For the text-containing cell, return its midpoint in [x, y] coordinate format. 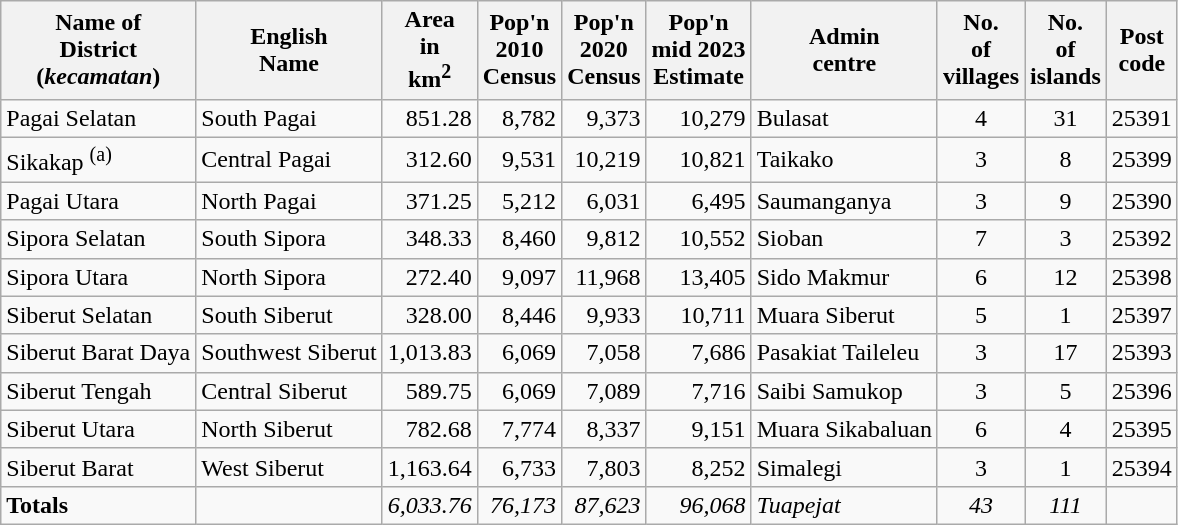
371.25 [430, 201]
Pagai Utara [98, 201]
South Sipora [289, 239]
No. ofvillages [980, 50]
7,058 [604, 353]
17 [1066, 353]
348.33 [430, 239]
8,460 [519, 239]
9,097 [519, 277]
Sipora Utara [98, 277]
EnglishName [289, 50]
25391 [1142, 118]
8,446 [519, 315]
851.28 [430, 118]
1,013.83 [430, 353]
Taikako [844, 160]
Siberut Barat [98, 467]
7,716 [698, 391]
Central Pagai [289, 160]
Admincentre [844, 50]
111 [1066, 505]
782.68 [430, 429]
Saibi Samukop [844, 391]
Simalegi [844, 467]
Area in km2 [430, 50]
312.60 [430, 160]
8 [1066, 160]
25394 [1142, 467]
7,803 [604, 467]
Southwest Siberut [289, 353]
Postcode [1142, 50]
25390 [1142, 201]
10,219 [604, 160]
Pop'n 2010 Census [519, 50]
Sido Makmur [844, 277]
North Pagai [289, 201]
Bulasat [844, 118]
10,279 [698, 118]
Saumanganya [844, 201]
5,212 [519, 201]
Muara Siberut [844, 315]
Sipora Selatan [98, 239]
Siberut Barat Daya [98, 353]
7,686 [698, 353]
Siberut Utara [98, 429]
Sioban [844, 239]
12 [1066, 277]
76,173 [519, 505]
West Siberut [289, 467]
87,623 [604, 505]
9,933 [604, 315]
South Pagai [289, 118]
11,968 [604, 277]
Totals [98, 505]
25396 [1142, 391]
10,711 [698, 315]
1,163.64 [430, 467]
7,089 [604, 391]
328.00 [430, 315]
9,151 [698, 429]
Name ofDistrict(kecamatan) [98, 50]
Siberut Tengah [98, 391]
25397 [1142, 315]
43 [980, 505]
25392 [1142, 239]
6,733 [519, 467]
6,033.76 [430, 505]
25399 [1142, 160]
Siberut Selatan [98, 315]
North Siberut [289, 429]
10,552 [698, 239]
8,782 [519, 118]
7,774 [519, 429]
Pop'n mid 2023 Estimate [698, 50]
10,821 [698, 160]
9,531 [519, 160]
8,252 [698, 467]
31 [1066, 118]
25393 [1142, 353]
Pasakiat Taileleu [844, 353]
6,031 [604, 201]
Sikakap (a) [98, 160]
9 [1066, 201]
9,812 [604, 239]
272.40 [430, 277]
589.75 [430, 391]
Central Siberut [289, 391]
25398 [1142, 277]
9,373 [604, 118]
South Siberut [289, 315]
13,405 [698, 277]
7 [980, 239]
Muara Sikabaluan [844, 429]
Pagai Selatan [98, 118]
8,337 [604, 429]
6,495 [698, 201]
No. ofislands [1066, 50]
96,068 [698, 505]
North Sipora [289, 277]
Pop'n 2020 Census [604, 50]
25395 [1142, 429]
Tuapejat [844, 505]
